Determine the [x, y] coordinate at the center of the cell enclosing the given text.  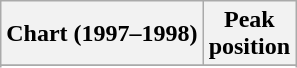
Peakposition [249, 34]
Chart (1997–1998) [102, 34]
